Identify which cell holds the provided text, then report its (X, Y) central coordinate. 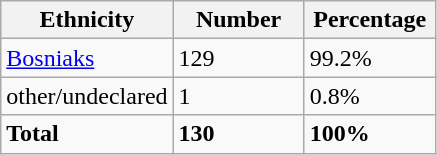
Number (238, 20)
0.8% (370, 96)
other/undeclared (87, 96)
100% (370, 134)
Ethnicity (87, 20)
130 (238, 134)
Percentage (370, 20)
Total (87, 134)
Bosniaks (87, 58)
99.2% (370, 58)
129 (238, 58)
1 (238, 96)
